From the cell containing the given text, extract its center point as [X, Y] coordinate. 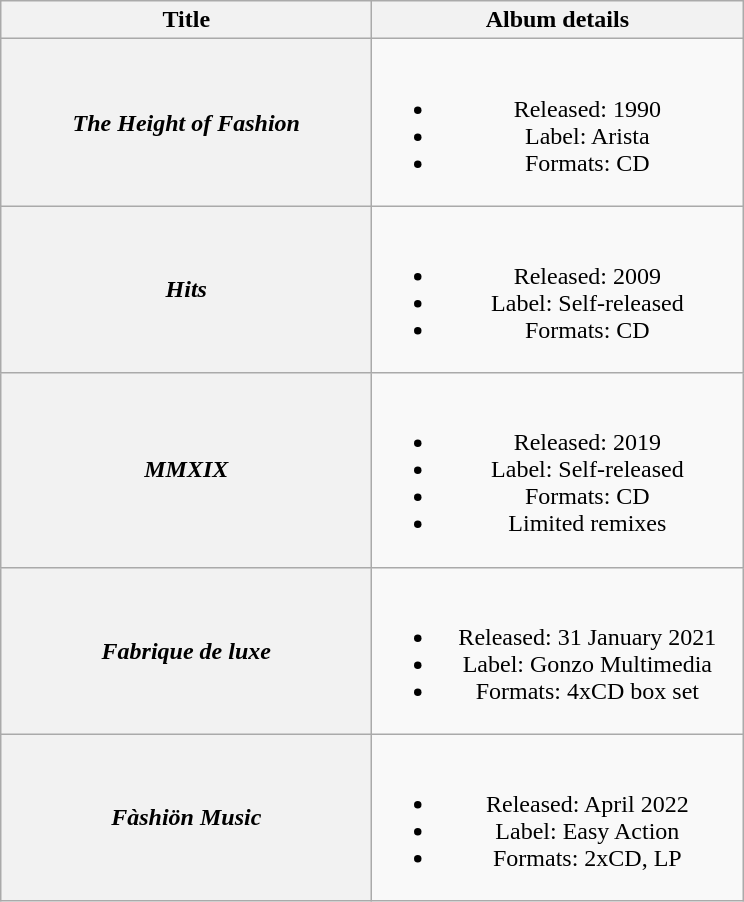
The Height of Fashion [186, 122]
Fàshiön Music [186, 818]
Album details [558, 20]
Released: 2019Label: Self-releasedFormats: CDLimited remixes [558, 470]
Released: 31 January 2021Label: Gonzo MultimediaFormats: 4xCD box set [558, 650]
MMXIX [186, 470]
Released: April 2022Label: Easy ActionFormats: 2xCD, LP [558, 818]
Fabrique de luxe [186, 650]
Title [186, 20]
Hits [186, 290]
Released: 2009Label: Self-releasedFormats: CD [558, 290]
Released: 1990Label: AristaFormats: CD [558, 122]
